Determine the (X, Y) coordinate at the center of the cell enclosing the given text.  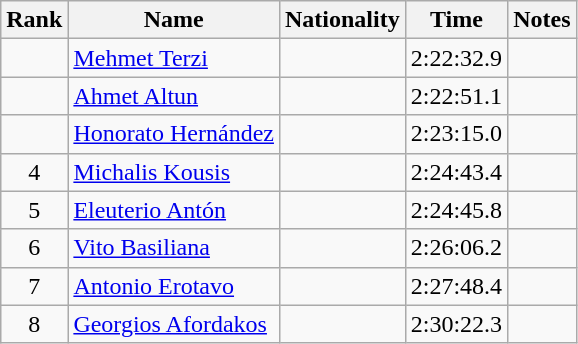
2:22:32.9 (456, 58)
Rank (34, 20)
Michalis Kousis (174, 172)
2:24:43.4 (456, 172)
2:27:48.4 (456, 286)
2:22:51.1 (456, 96)
6 (34, 248)
4 (34, 172)
Antonio Erotavo (174, 286)
Ahmet Altun (174, 96)
Nationality (342, 20)
7 (34, 286)
Vito Basiliana (174, 248)
Notes (542, 20)
Time (456, 20)
Mehmet Terzi (174, 58)
Georgios Afordakos (174, 324)
8 (34, 324)
2:23:15.0 (456, 134)
Honorato Hernández (174, 134)
2:30:22.3 (456, 324)
2:26:06.2 (456, 248)
Eleuterio Antón (174, 210)
5 (34, 210)
2:24:45.8 (456, 210)
Name (174, 20)
